Capture the cell that displays the provided text and extract its [X, Y] central coordinate. 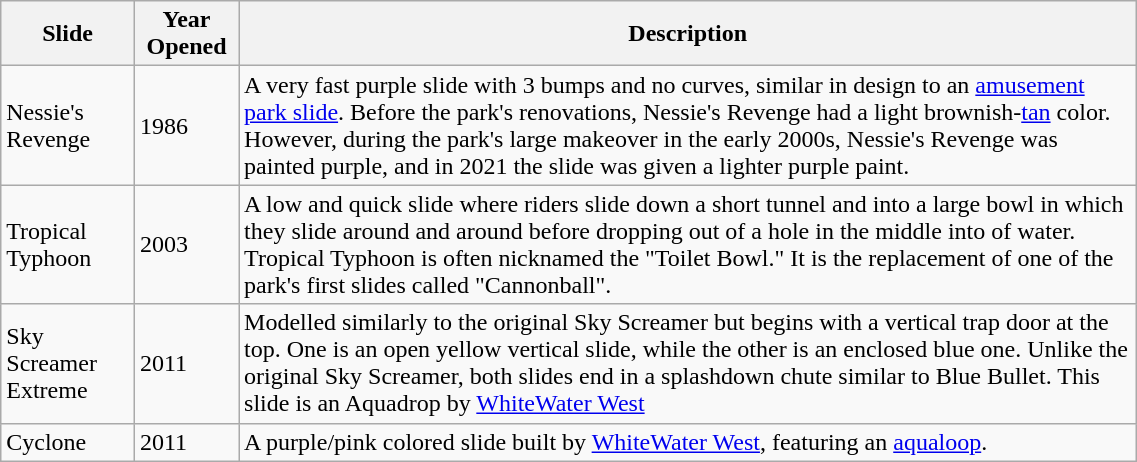
1986 [186, 126]
A purple/pink colored slide built by WhiteWater West, featuring an aqualoop. [688, 442]
Description [688, 34]
Nessie's Revenge [68, 126]
Sky Screamer Extreme [68, 364]
2003 [186, 244]
Year Opened [186, 34]
Slide [68, 34]
Tropical Typhoon [68, 244]
Cyclone [68, 442]
